Determine the (x, y) coordinate at the center of the cell enclosing the given text.  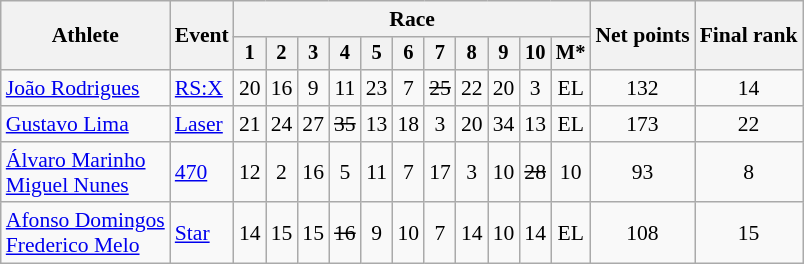
173 (642, 124)
Álvaro MarinhoMiguel Nunes (86, 172)
Athlete (86, 36)
18 (408, 124)
6 (408, 54)
470 (202, 172)
RS:X (202, 88)
M* (570, 54)
108 (642, 234)
28 (535, 172)
23 (377, 88)
93 (642, 172)
1 (250, 54)
Final rank (749, 36)
Gustavo Lima (86, 124)
27 (313, 124)
24 (282, 124)
132 (642, 88)
34 (504, 124)
35 (345, 124)
Laser (202, 124)
João Rodrigues (86, 88)
4 (345, 54)
Star (202, 234)
12 (250, 172)
17 (440, 172)
Net points (642, 36)
Race (412, 19)
25 (440, 88)
Afonso DomingosFrederico Melo (86, 234)
Event (202, 36)
21 (250, 124)
